Return the (x, y) coordinate for the center point of the cell that contains the specified text.  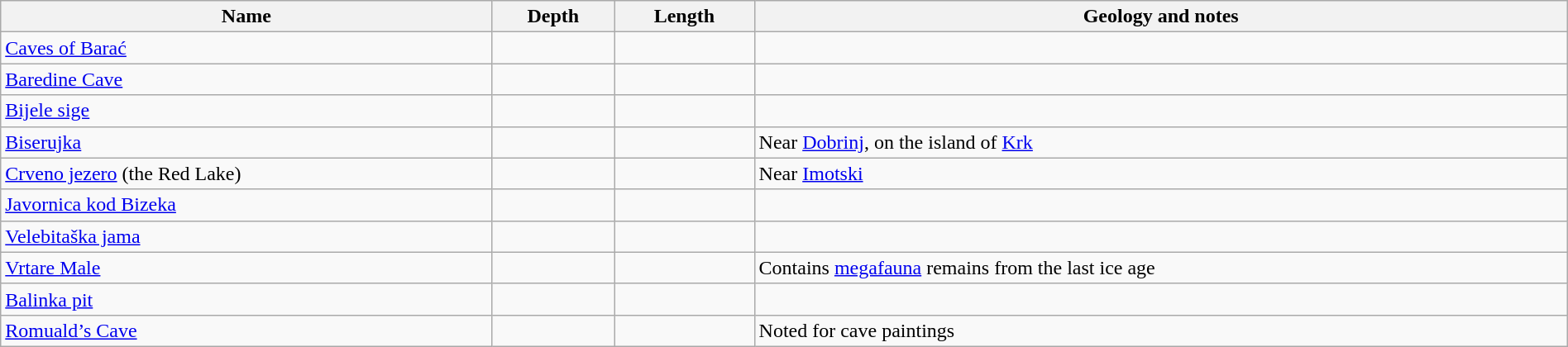
Balinka pit (246, 299)
Depth (553, 17)
Caves of Barać (246, 48)
Baredine Cave (246, 79)
Near Dobrinj, on the island of Krk (1161, 142)
Contains megafauna remains from the last ice age (1161, 268)
Name (246, 17)
Vrtare Male (246, 268)
Near Imotski (1161, 173)
Velebitaška jama (246, 236)
Geology and notes (1161, 17)
Length (685, 17)
Javornica kod Bizeka (246, 205)
Crveno jezero (the Red Lake) (246, 173)
Noted for cave paintings (1161, 330)
Biserujka (246, 142)
Romuald’s Cave (246, 330)
Bijele sige (246, 111)
